Extract the (x, y) coordinate from the center of the cell holding the provided text.  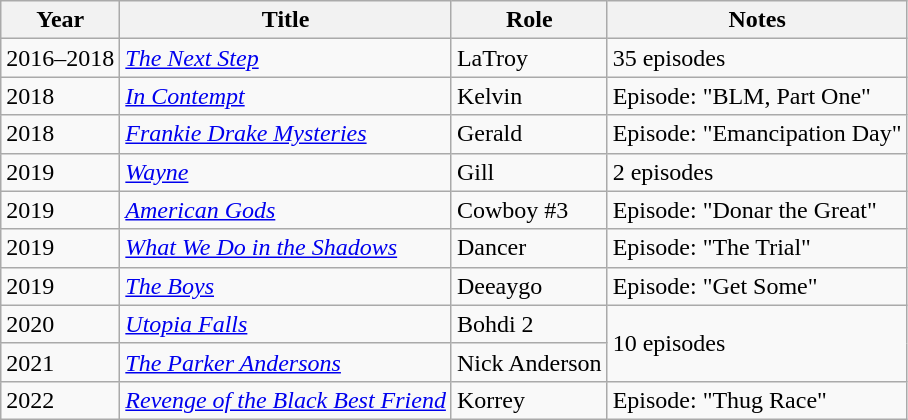
Notes (757, 20)
Revenge of the Black Best Friend (286, 400)
American Gods (286, 210)
Deeaygo (529, 286)
Year (60, 20)
Dancer (529, 248)
Gerald (529, 134)
The Boys (286, 286)
Wayne (286, 172)
Role (529, 20)
Episode: "The Trial" (757, 248)
Utopia Falls (286, 324)
The Parker Andersons (286, 362)
Cowboy #3 (529, 210)
Bohdi 2 (529, 324)
2020 (60, 324)
Nick Anderson (529, 362)
Episode: "Get Some" (757, 286)
2 episodes (757, 172)
What We Do in the Shadows (286, 248)
Gill (529, 172)
Episode: "Donar the Great" (757, 210)
2022 (60, 400)
Kelvin (529, 96)
2021 (60, 362)
The Next Step (286, 58)
Frankie Drake Mysteries (286, 134)
10 episodes (757, 343)
Episode: "Thug Race" (757, 400)
Korrey (529, 400)
Episode: "Emancipation Day" (757, 134)
In Contempt (286, 96)
Title (286, 20)
Episode: "BLM, Part One" (757, 96)
LaTroy (529, 58)
2016–2018 (60, 58)
35 episodes (757, 58)
